For the text-containing cell, return its midpoint in [X, Y] coordinate format. 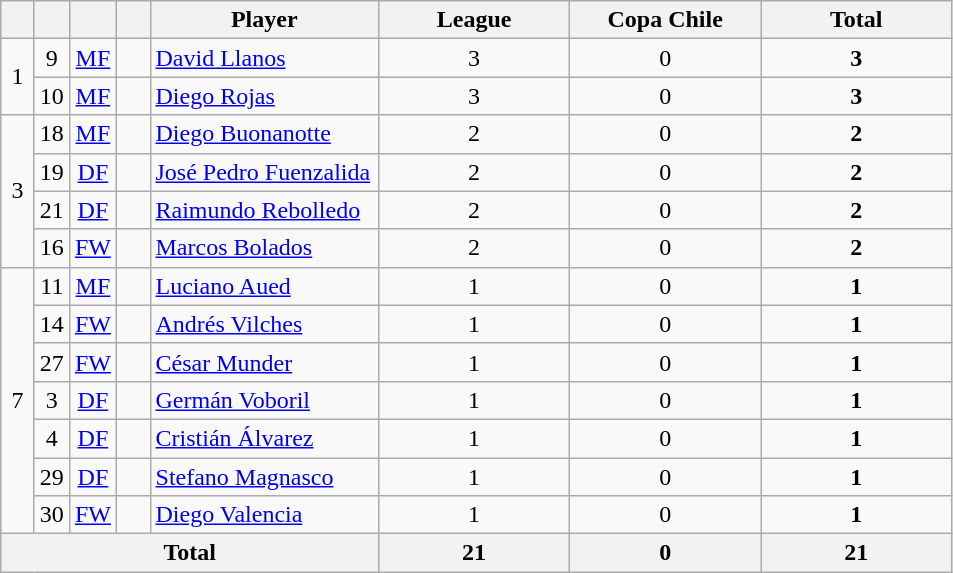
Raimundo Rebolledo [264, 210]
9 [52, 58]
Diego Buonanotte [264, 134]
14 [52, 324]
Andrés Vilches [264, 324]
Germán Voboril [264, 400]
Luciano Aued [264, 286]
Marcos Bolados [264, 248]
César Munder [264, 362]
18 [52, 134]
League [474, 20]
4 [52, 438]
16 [52, 248]
27 [52, 362]
Stefano Magnasco [264, 477]
29 [52, 477]
Diego Rojas [264, 96]
7 [18, 400]
Copa Chile [666, 20]
30 [52, 515]
Cristián Álvarez [264, 438]
David Llanos [264, 58]
Diego Valencia [264, 515]
Player [264, 20]
José Pedro Fuenzalida [264, 172]
11 [52, 286]
19 [52, 172]
10 [52, 96]
